Identify which cell holds the provided text, then report its [X, Y] central coordinate. 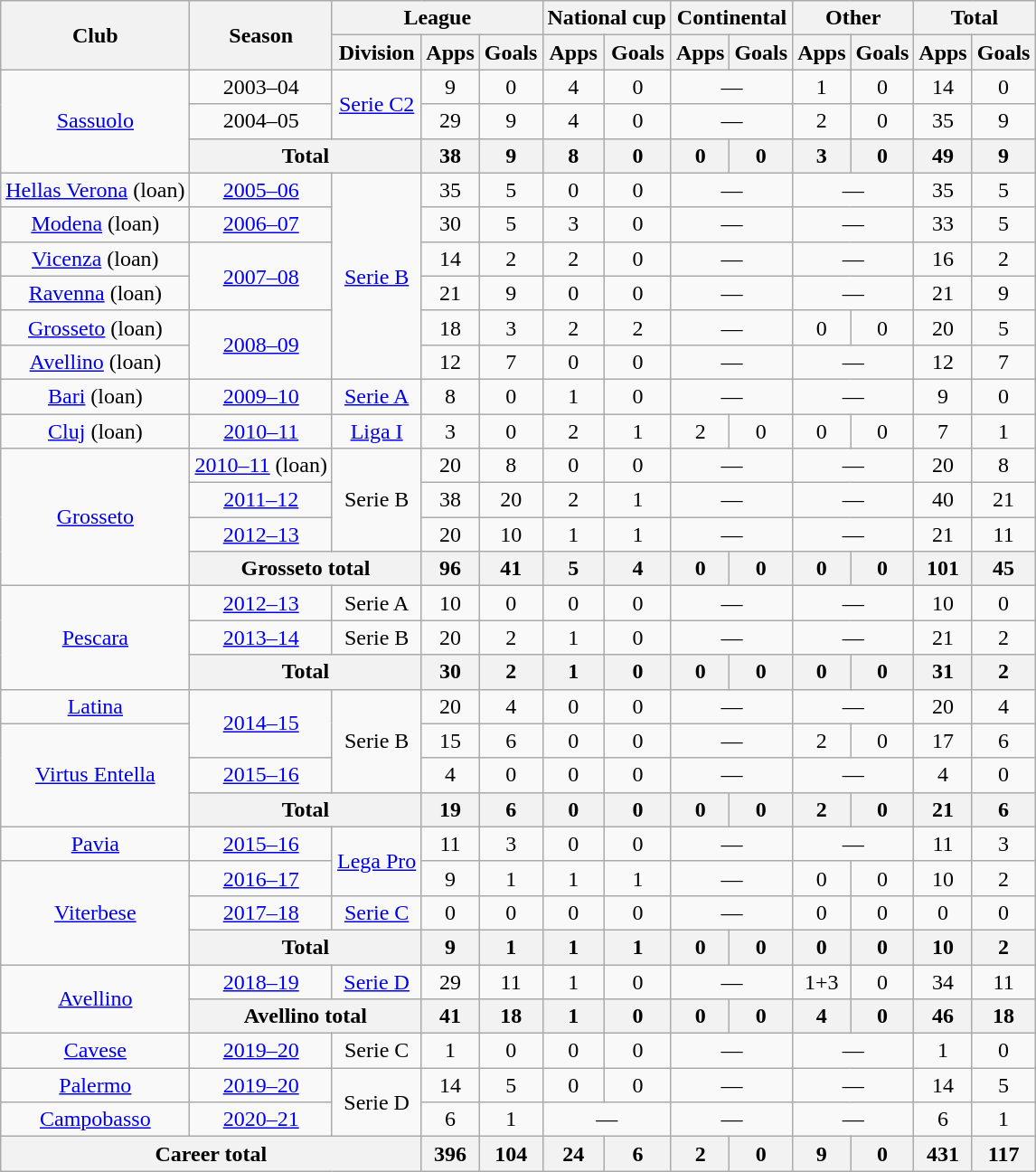
Grosseto total [306, 569]
National cup [607, 18]
34 [943, 981]
2017–18 [260, 912]
2014–15 [260, 723]
431 [943, 1154]
117 [1003, 1154]
15 [450, 741]
24 [573, 1154]
Palermo [96, 1085]
33 [943, 224]
Lega Pro [376, 861]
Sassuolo [96, 121]
19 [450, 809]
Club [96, 35]
2020–21 [260, 1120]
Cavese [96, 1051]
2005–06 [260, 190]
Vicenza (loan) [96, 259]
2004–05 [260, 121]
396 [450, 1154]
2009–10 [260, 396]
Other [853, 18]
2013–14 [260, 638]
Bari (loan) [96, 396]
1+3 [822, 981]
Pavia [96, 844]
46 [943, 1016]
Serie C2 [376, 104]
Virtus Entella [96, 775]
2008–09 [260, 345]
Cluj (loan) [96, 431]
Ravenna (loan) [96, 293]
Avellino (loan) [96, 362]
104 [511, 1154]
16 [943, 259]
17 [943, 741]
Season [260, 35]
Career total [212, 1154]
31 [943, 672]
45 [1003, 569]
Viterbese [96, 912]
Hellas Verona (loan) [96, 190]
40 [943, 500]
Campobasso [96, 1120]
Grosseto [96, 517]
Continental [731, 18]
2003–04 [260, 87]
Avellino [96, 998]
2016–17 [260, 878]
Division [376, 52]
101 [943, 569]
2007–08 [260, 276]
2011–12 [260, 500]
Grosseto (loan) [96, 327]
2006–07 [260, 224]
2010–11 (loan) [260, 466]
96 [450, 569]
Avellino total [306, 1016]
Liga I [376, 431]
2018–19 [260, 981]
Latina [96, 706]
2010–11 [260, 431]
Pescara [96, 638]
Modena (loan) [96, 224]
League [438, 18]
49 [943, 156]
